Return the [X, Y] coordinate for the center point of the cell that contains the specified text.  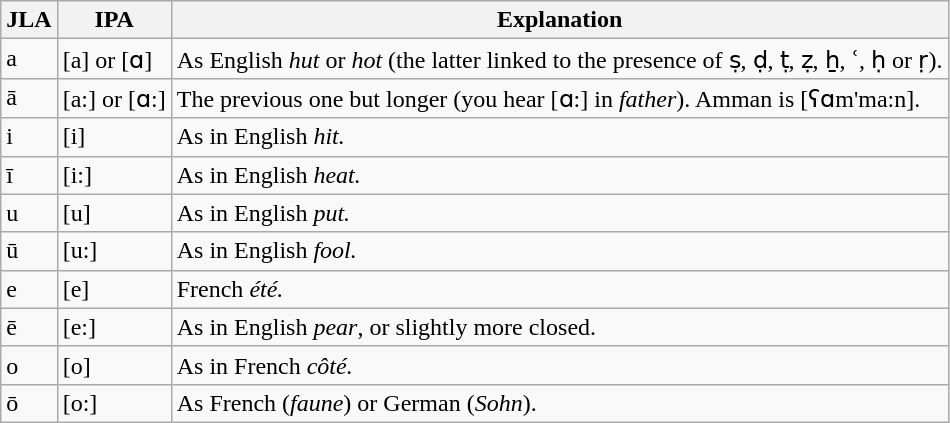
[a] or [ɑ] [114, 59]
ū [29, 251]
ō [29, 403]
[a:] or [ɑ:] [114, 98]
ā [29, 98]
As in English fool. [560, 251]
[i:] [114, 175]
[o] [114, 365]
ī [29, 175]
IPA [114, 20]
[u] [114, 213]
Explanation [560, 20]
As English hut or hot (the latter linked to the presence of ṣ, ḍ, ṭ, ẓ, ẖ, ʿ, ḥ or ṛ). [560, 59]
u [29, 213]
The previous one but longer (you hear [ɑ:] in father). Amman is [ʕɑm'ma:n]. [560, 98]
e [29, 289]
o [29, 365]
[e] [114, 289]
As in English put. [560, 213]
French été. [560, 289]
As French (faune) or German (Sohn). [560, 403]
i [29, 137]
As in English pear, or slightly more closed. [560, 327]
JLA [29, 20]
ē [29, 327]
As in English hit. [560, 137]
[o:] [114, 403]
As in English heat. [560, 175]
As in French côté. [560, 365]
[i] [114, 137]
[u:] [114, 251]
[e:] [114, 327]
a [29, 59]
